Pinpoint the cell where the given text exists, returning its (x, y) midpoint coordinate. 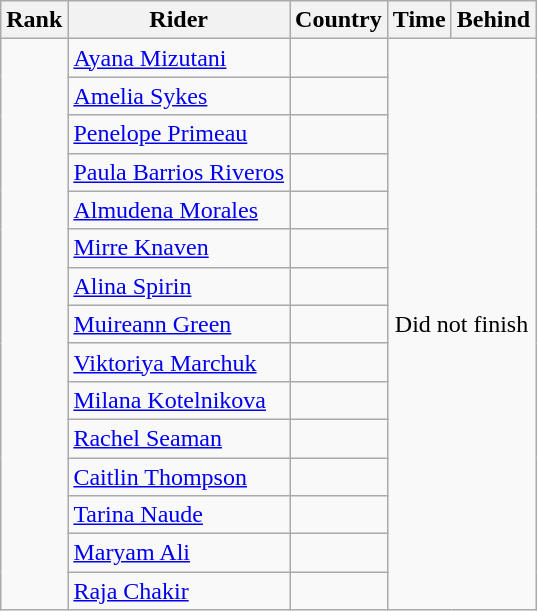
Alina Spirin (179, 286)
Penelope Primeau (179, 134)
Muireann Green (179, 324)
Almudena Morales (179, 210)
Tarina Naude (179, 515)
Rachel Seaman (179, 438)
Behind (493, 20)
Ayana Mizutani (179, 58)
Paula Barrios Riveros (179, 172)
Rank (34, 20)
Time (419, 20)
Caitlin Thompson (179, 477)
Rider (179, 20)
Amelia Sykes (179, 96)
Milana Kotelnikova (179, 400)
Mirre Knaven (179, 248)
Raja Chakir (179, 591)
Viktoriya Marchuk (179, 362)
Country (339, 20)
Maryam Ali (179, 553)
Did not finish (461, 324)
